Locate the cell with the specified text and output its (X, Y) center coordinate. 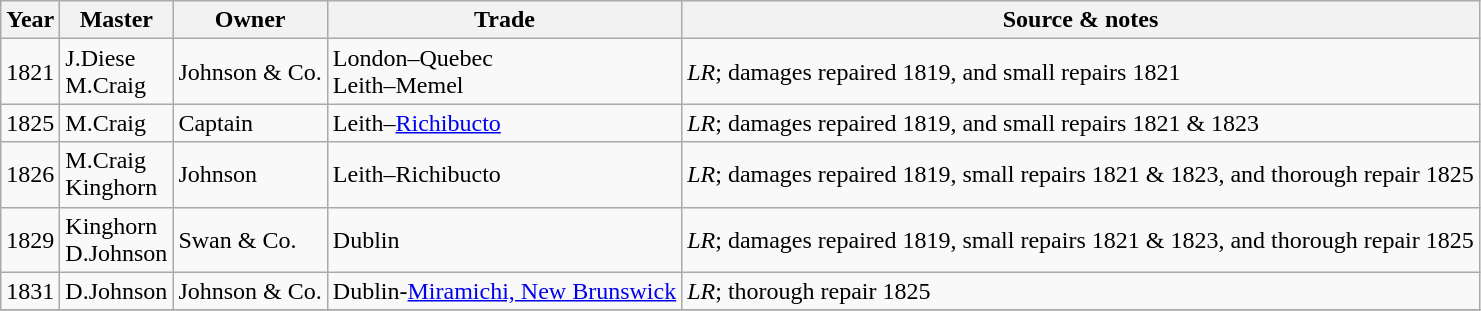
Dublin (504, 240)
1826 (30, 174)
Dublin-Miramichi, New Brunswick (504, 291)
Captain (250, 123)
LR; damages repaired 1819, and small repairs 1821 (1081, 72)
1831 (30, 291)
London–QuebecLeith–Memel (504, 72)
KinghornD.Johnson (116, 240)
LR; damages repaired 1819, and small repairs 1821 & 1823 (1081, 123)
J.DieseM.Craig (116, 72)
LR; thorough repair 1825 (1081, 291)
1829 (30, 240)
Master (116, 20)
Source & notes (1081, 20)
Owner (250, 20)
M.CraigKinghorn (116, 174)
Johnson (250, 174)
M.Craig (116, 123)
Year (30, 20)
1825 (30, 123)
Swan & Co. (250, 240)
Trade (504, 20)
1821 (30, 72)
D.Johnson (116, 291)
